Search for the cell housing the specified text and yield its (x, y) center coordinate. 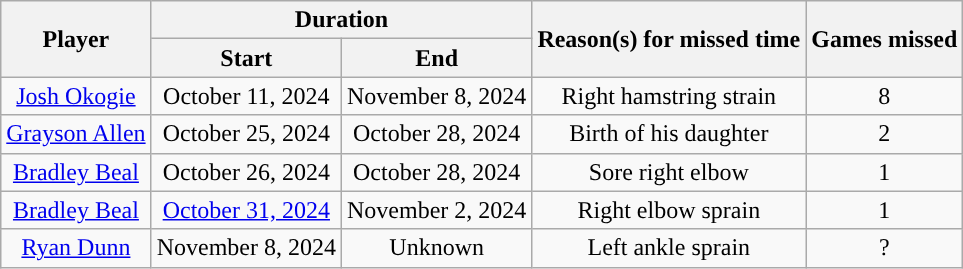
Right elbow sprain (669, 210)
Games missed (884, 39)
2 (884, 134)
? (884, 248)
Reason(s) for missed time (669, 39)
Josh Okogie (76, 96)
Duration (342, 20)
Sore right elbow (669, 172)
Left ankle sprain (669, 248)
November 2, 2024 (436, 210)
Player (76, 39)
October 11, 2024 (246, 96)
8 (884, 96)
Birth of his daughter (669, 134)
Unknown (436, 248)
Start (246, 58)
October 26, 2024 (246, 172)
Grayson Allen (76, 134)
October 31, 2024 (246, 210)
Right hamstring strain (669, 96)
Ryan Dunn (76, 248)
End (436, 58)
October 25, 2024 (246, 134)
